From the cell containing the given text, extract its center point as [X, Y] coordinate. 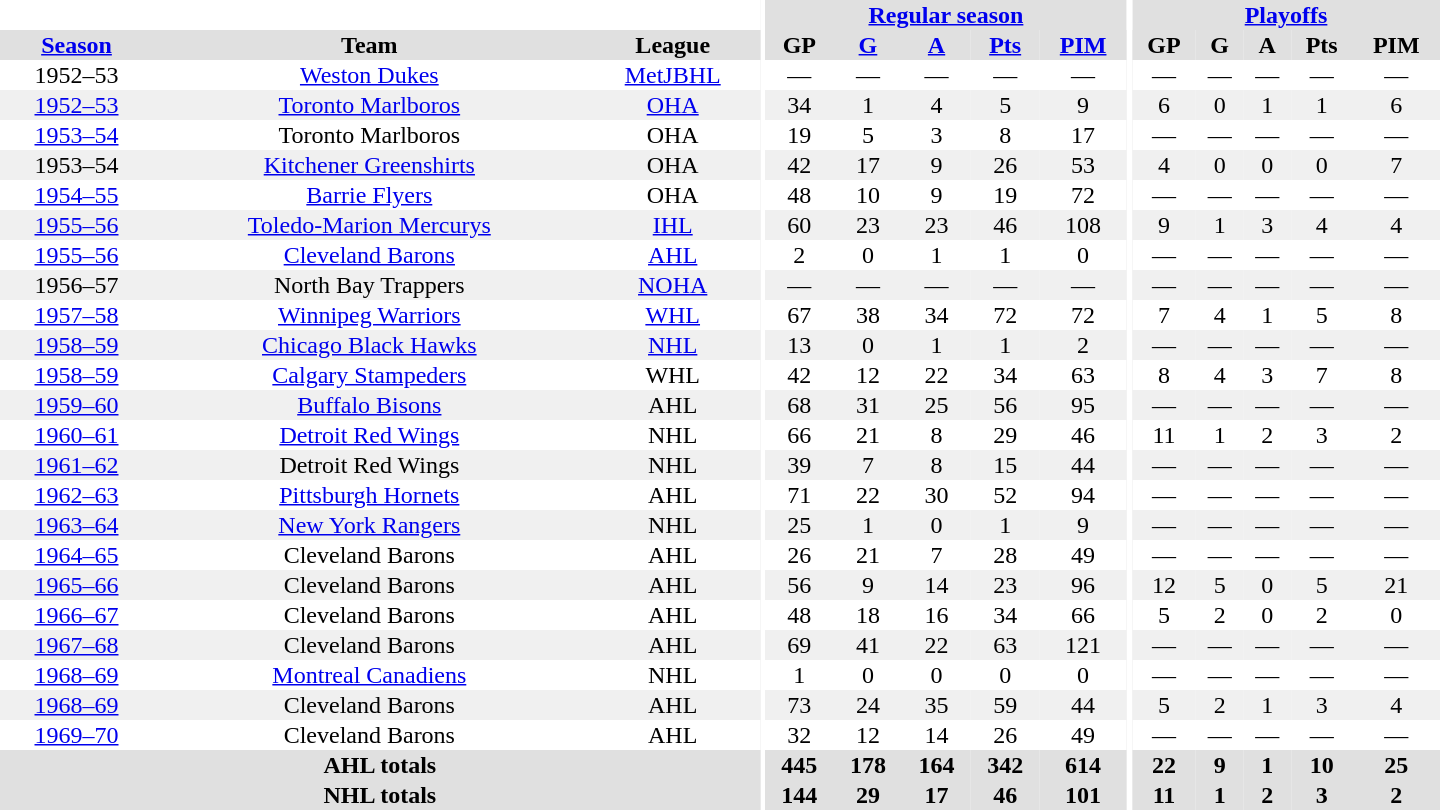
28 [1006, 555]
614 [1082, 765]
NOHA [673, 285]
94 [1082, 495]
144 [800, 795]
31 [868, 405]
1963–64 [76, 525]
1959–60 [76, 405]
445 [800, 765]
164 [936, 765]
1961–62 [76, 465]
1964–65 [76, 555]
1966–67 [76, 615]
Chicago Black Hawks [370, 345]
Toledo-Marion Mercurys [370, 225]
108 [1082, 225]
Playoffs [1286, 15]
Buffalo Bisons [370, 405]
16 [936, 615]
1969–70 [76, 735]
Regular season [946, 15]
1954–55 [76, 195]
IHL [673, 225]
MetJBHL [673, 75]
39 [800, 465]
96 [1082, 585]
1957–58 [76, 315]
1960–61 [76, 435]
15 [1006, 465]
38 [868, 315]
68 [800, 405]
35 [936, 705]
Kitchener Greenshirts [370, 165]
121 [1082, 645]
13 [800, 345]
69 [800, 645]
60 [800, 225]
52 [1006, 495]
Team [370, 45]
Season [76, 45]
71 [800, 495]
178 [868, 765]
342 [1006, 765]
Calgary Stampeders [370, 375]
Montreal Canadiens [370, 675]
North Bay Trappers [370, 285]
59 [1006, 705]
Weston Dukes [370, 75]
41 [868, 645]
18 [868, 615]
67 [800, 315]
AHL totals [380, 765]
NHL totals [380, 795]
101 [1082, 795]
New York Rangers [370, 525]
32 [800, 735]
1965–66 [76, 585]
Pittsburgh Hornets [370, 495]
1967–68 [76, 645]
53 [1082, 165]
1962–63 [76, 495]
95 [1082, 405]
Winnipeg Warriors [370, 315]
24 [868, 705]
Barrie Flyers [370, 195]
73 [800, 705]
League [673, 45]
1956–57 [76, 285]
30 [936, 495]
